Determine the [X, Y] coordinate at the center of the cell enclosing the given text.  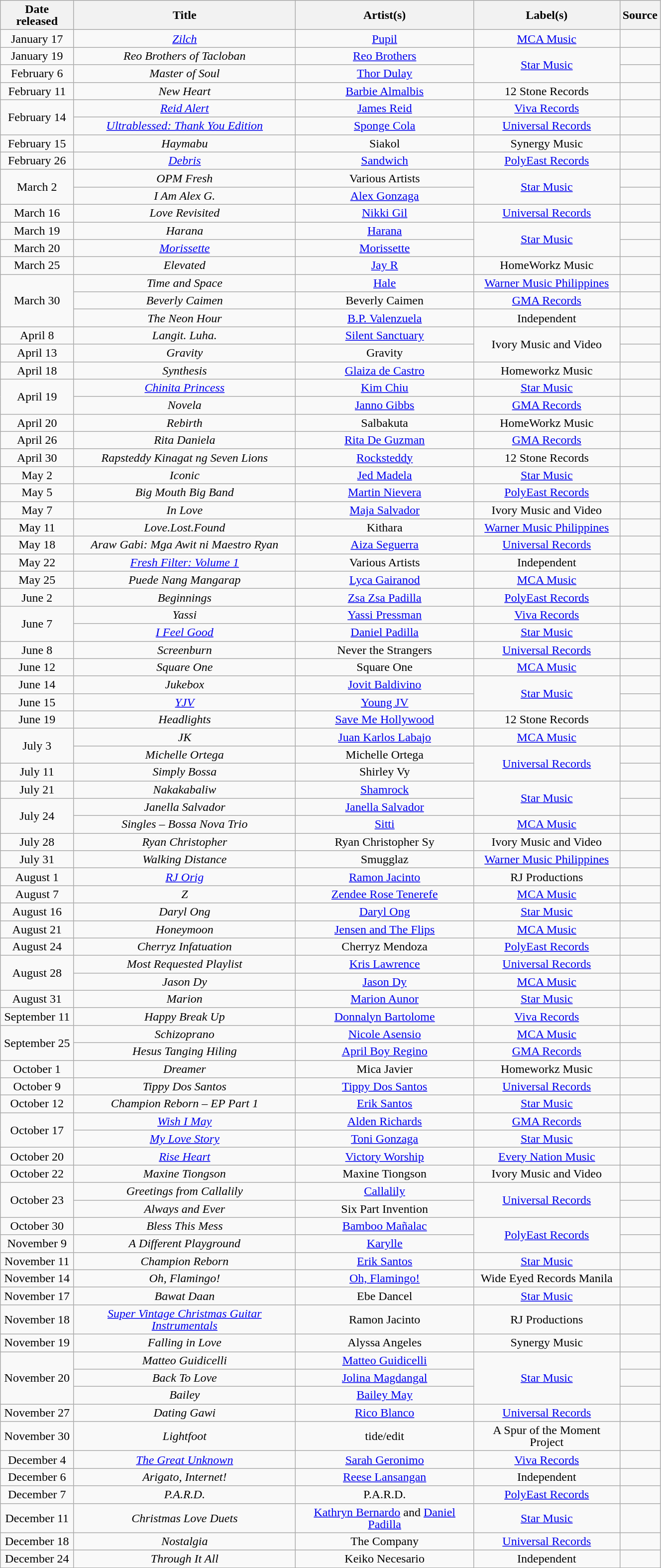
Debris [185, 160]
Yassi [185, 615]
December 6 [37, 1477]
May 2 [37, 475]
Janno Gibbs [385, 405]
Hale [385, 283]
Hesus Tanging Hiling [185, 1051]
July 3 [37, 746]
Glaiza de Castro [385, 371]
November 11 [37, 1261]
Jed Madela [385, 475]
Novela [185, 405]
June 7 [37, 624]
Dating Gawi [185, 1413]
RJ Orig [185, 877]
A Different Playground [185, 1243]
Wish I May [185, 1122]
August 31 [37, 999]
August 1 [37, 877]
Thor Dulay [385, 74]
Every Nation Music [547, 1157]
Schizoprano [185, 1034]
October 22 [37, 1174]
Rebirth [185, 422]
March 30 [37, 301]
October 30 [37, 1226]
Nicole Asensio [385, 1034]
November 9 [37, 1243]
tide/edit [385, 1437]
December 4 [37, 1459]
May 18 [37, 545]
Date released [37, 15]
Big Mouth Big Band [185, 492]
June 14 [37, 684]
James Reid [385, 109]
Headlights [185, 719]
Title [185, 15]
Through It All [185, 1559]
Rita Daniela [185, 440]
Aiza Seguerra [385, 545]
Walking Distance [185, 860]
Reo Brothers of Tacloban [185, 56]
A Spur of the Moment Project [547, 1437]
October 23 [37, 1200]
Marion [185, 999]
December 11 [37, 1518]
Pupil [385, 39]
Siakol [385, 143]
Screenburn [185, 650]
Smugglaz [385, 860]
Alyssa Angeles [385, 1343]
Ryan Christopher Sy [385, 842]
October 17 [37, 1130]
Nostalgia [185, 1541]
December 24 [37, 1559]
August 21 [37, 929]
Young JV [385, 702]
April 18 [37, 371]
Jovit Baldivino [385, 684]
May 5 [37, 492]
Source [640, 15]
Keiko Necesario [385, 1559]
April 19 [37, 396]
February 14 [37, 117]
Salbakuta [385, 422]
Cherryz Mendoza [385, 946]
February 11 [37, 91]
Sandwich [385, 160]
Never the Strangers [385, 650]
Iconic [185, 475]
Chinita Princess [185, 388]
July 21 [37, 790]
Back To Love [185, 1378]
Sitti [385, 825]
September 25 [37, 1043]
Reo Brothers [385, 56]
Daniel Padilla [385, 633]
August 24 [37, 946]
June 15 [37, 702]
Haymabu [185, 143]
Beginnings [185, 598]
April 20 [37, 422]
May 7 [37, 510]
New Heart [185, 91]
Arigato, Internet! [185, 1477]
June 12 [37, 667]
July 31 [37, 860]
Bailey May [385, 1396]
October 9 [37, 1087]
November 30 [37, 1437]
March 20 [37, 248]
December 7 [37, 1494]
YJV [185, 702]
Zendee Rose Tenerefe [385, 895]
November 27 [37, 1413]
Reese Lansangan [385, 1477]
June 2 [37, 598]
Rocksteddy [385, 457]
Love.Lost.Found [185, 528]
Bawat Daan [185, 1296]
December 18 [37, 1541]
Ryan Christopher [185, 842]
November 18 [37, 1319]
Artist(s) [385, 15]
Label(s) [547, 15]
March 2 [37, 187]
Martin Nievera [385, 492]
February 15 [37, 143]
November 14 [37, 1278]
Fresh Filter: Volume 1 [185, 563]
Falling in Love [185, 1343]
In Love [185, 510]
Zsa Zsa Padilla [385, 598]
Kris Lawrence [385, 964]
Rise Heart [185, 1157]
Alden Richards [385, 1122]
Barbie Almalbis [385, 91]
Donnalyn Bartolome [385, 1016]
Puede Nang Mangarap [185, 580]
January 17 [37, 39]
Silent Sanctuary [385, 336]
April Boy Regino [385, 1051]
October 12 [37, 1104]
Lightfoot [185, 1437]
I Am Alex G. [185, 195]
Greetings from Callalily [185, 1191]
August 7 [37, 895]
Kithara [385, 528]
April 26 [37, 440]
November 20 [37, 1378]
July 28 [37, 842]
May 11 [37, 528]
June 19 [37, 719]
Sponge Cola [385, 126]
Synthesis [185, 371]
Champion Reborn [185, 1261]
Bailey [185, 1396]
July 24 [37, 816]
Lyca Gairanod [385, 580]
Simply Bossa [185, 772]
Shirley Vy [385, 772]
Always and Ever [185, 1208]
Master of Soul [185, 74]
Rico Blanco [385, 1413]
Save Me Hollywood [385, 719]
B.P. Valenzuela [385, 318]
Maja Salvador [385, 510]
Juan Karlos Labajo [385, 737]
Elevated [185, 266]
March 16 [37, 213]
August 16 [37, 912]
The Great Unknown [185, 1459]
Ultrablessed: Thank You Edition [185, 126]
Shamrock [385, 790]
Jensen and The Flips [385, 929]
Most Requested Playlist [185, 964]
Reid Alert [185, 109]
Love Revisited [185, 213]
JK [185, 737]
March 25 [37, 266]
April 30 [37, 457]
November 17 [37, 1296]
January 19 [37, 56]
Ebe Dancel [385, 1296]
My Love Story [185, 1139]
September 11 [37, 1016]
May 22 [37, 563]
March 19 [37, 231]
Nikki Gil [385, 213]
Nakakabaliw [185, 790]
Jolina Magdangal [385, 1378]
Langit. Luha. [185, 336]
Christmas Love Duets [185, 1518]
October 1 [37, 1069]
Cherryz Infatuation [185, 946]
Bless This Mess [185, 1226]
Marion Aunor [385, 999]
May 25 [37, 580]
Jay R [385, 266]
Mica Javier [385, 1069]
Wide Eyed Records Manila [547, 1278]
November 19 [37, 1343]
The Neon Hour [185, 318]
April 8 [37, 336]
Yassi Pressman [385, 615]
Rita De Guzman [385, 440]
Champion Reborn – EP Part 1 [185, 1104]
July 11 [37, 772]
Callalily [385, 1191]
Time and Space [185, 283]
Karylle [385, 1243]
Six Part Invention [385, 1208]
August 28 [37, 973]
April 13 [37, 353]
Araw Gabi: Mga Awit ni Maestro Ryan [185, 545]
Kathryn Bernardo and Daniel Padilla [385, 1518]
Bamboo Mañalac [385, 1226]
Rapsteddy Kinagat ng Seven Lions [185, 457]
Zilch [185, 39]
Sarah Geronimo [385, 1459]
Victory Worship [385, 1157]
June 8 [37, 650]
Happy Break Up [185, 1016]
Super Vintage Christmas Guitar Instrumentals [185, 1319]
Kim Chiu [385, 388]
February 26 [37, 160]
Toni Gonzaga [385, 1139]
Singles – Bossa Nova Trio [185, 825]
Dreamer [185, 1069]
Alex Gonzaga [385, 195]
Z [185, 895]
The Company [385, 1541]
I Feel Good [185, 633]
OPM Fresh [185, 178]
October 20 [37, 1157]
February 6 [37, 74]
Jukebox [185, 684]
Honeymoon [185, 929]
